Pinpoint the cell where the given text exists, returning its [X, Y] midpoint coordinate. 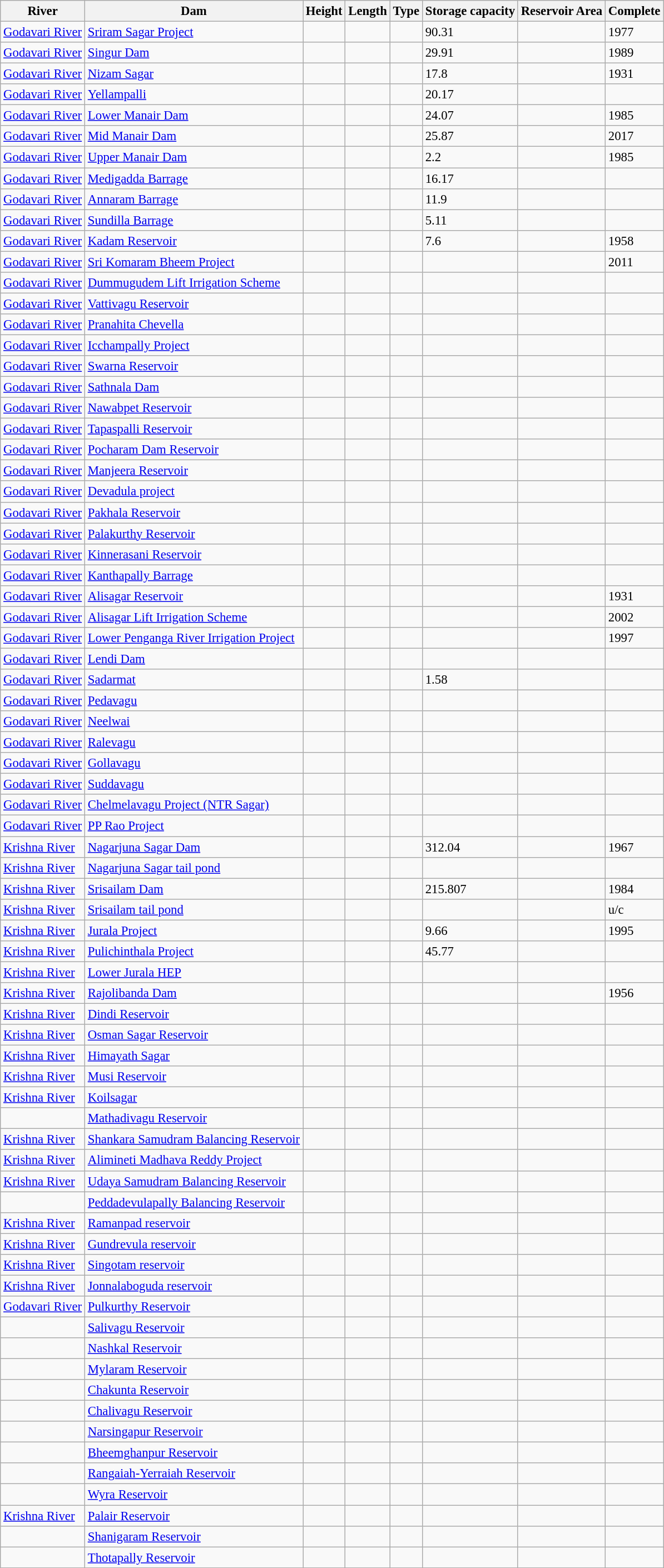
Rangaiah-Yerraiah Reservoir [194, 1474]
20.17 [470, 94]
Chelmelavagu Project (NTR Sagar) [194, 805]
Mid Manair Dam [194, 136]
2017 [635, 136]
1.58 [470, 680]
Palakurthy Reservoir [194, 534]
5.11 [470, 220]
Peddadevulapally Balancing Reservoir [194, 1202]
Sundilla Barrage [194, 220]
11.9 [470, 199]
Nashkal Reservoir [194, 1348]
Koilsagar [194, 1098]
Icchampally Project [194, 345]
45.77 [470, 952]
Alimineti Madhava Reddy Project [194, 1161]
Singur Dam [194, 53]
Alisagar Lift Irrigation Scheme [194, 617]
Palair Reservoir [194, 1516]
Sadarmat [194, 680]
Chakunta Reservoir [194, 1390]
Suddavagu [194, 784]
312.04 [470, 847]
Lower Jurala HEP [194, 972]
Devadula project [194, 492]
Nagarjuna Sagar Dam [194, 847]
PP Rao Project [194, 826]
Storage capacity [470, 11]
2.2 [470, 157]
River [43, 11]
Alisagar Reservoir [194, 596]
Kinnerasani Reservoir [194, 554]
Singotam reservoir [194, 1265]
1989 [635, 53]
Complete [635, 11]
1977 [635, 32]
Type [406, 11]
1967 [635, 847]
Mylaram Reservoir [194, 1370]
Shankara Samudram Balancing Reservoir [194, 1139]
Nizam Sagar [194, 74]
Upper Manair Dam [194, 157]
Pocharam Dam Reservoir [194, 450]
Length [368, 11]
Nawabpet Reservoir [194, 408]
1958 [635, 241]
Pulichinthala Project [194, 952]
Height [324, 11]
Thotapally Reservoir [194, 1557]
Pulkurthy Reservoir [194, 1307]
Annaram Barrage [194, 199]
2011 [635, 262]
Shanigaram Reservoir [194, 1536]
Dindi Reservoir [194, 1014]
Pakhala Reservoir [194, 512]
Pranahita Chevella [194, 325]
1984 [635, 889]
2002 [635, 617]
Tapaspalli Reservoir [194, 429]
Vattivagu Reservoir [194, 303]
u/c [635, 909]
Medigadda Barrage [194, 178]
Sathnala Dam [194, 387]
Ralevagu [194, 743]
Yellampalli [194, 94]
Sriram Sagar Project [194, 32]
215.807 [470, 889]
9.66 [470, 930]
Chalivagu Reservoir [194, 1411]
Lower Manair Dam [194, 116]
Ramanpad reservoir [194, 1223]
29.91 [470, 53]
24.07 [470, 116]
Mathadivagu Reservoir [194, 1118]
Jonnalaboguda reservoir [194, 1286]
Swarna Reservoir [194, 366]
Gollavagu [194, 763]
Lendi Dam [194, 659]
1956 [635, 993]
Nagarjuna Sagar tail pond [194, 868]
Dam [194, 11]
Kadam Reservoir [194, 241]
Musi Reservoir [194, 1077]
Srisailam tail pond [194, 909]
Sri Komaram Bheem Project [194, 262]
Kanthapally Barrage [194, 575]
Gundrevula reservoir [194, 1244]
17.8 [470, 74]
Srisailam Dam [194, 889]
Rajolibanda Dam [194, 993]
90.31 [470, 32]
16.17 [470, 178]
Dummugudem Lift Irrigation Scheme [194, 283]
Reservoir Area [562, 11]
Himayath Sagar [194, 1056]
Udaya Samudram Balancing Reservoir [194, 1181]
Osman Sagar Reservoir [194, 1035]
Manjeera Reservoir [194, 471]
7.6 [470, 241]
Wyra Reservoir [194, 1495]
Neelwai [194, 721]
1995 [635, 930]
1997 [635, 638]
Lower Penganga River Irrigation Project [194, 638]
Salivagu Reservoir [194, 1327]
Jurala Project [194, 930]
Narsingapur Reservoir [194, 1432]
Bheemghanpur Reservoir [194, 1453]
Pedavagu [194, 701]
25.87 [470, 136]
